Output the [X, Y] coordinate of the center of the cell containing the given text.  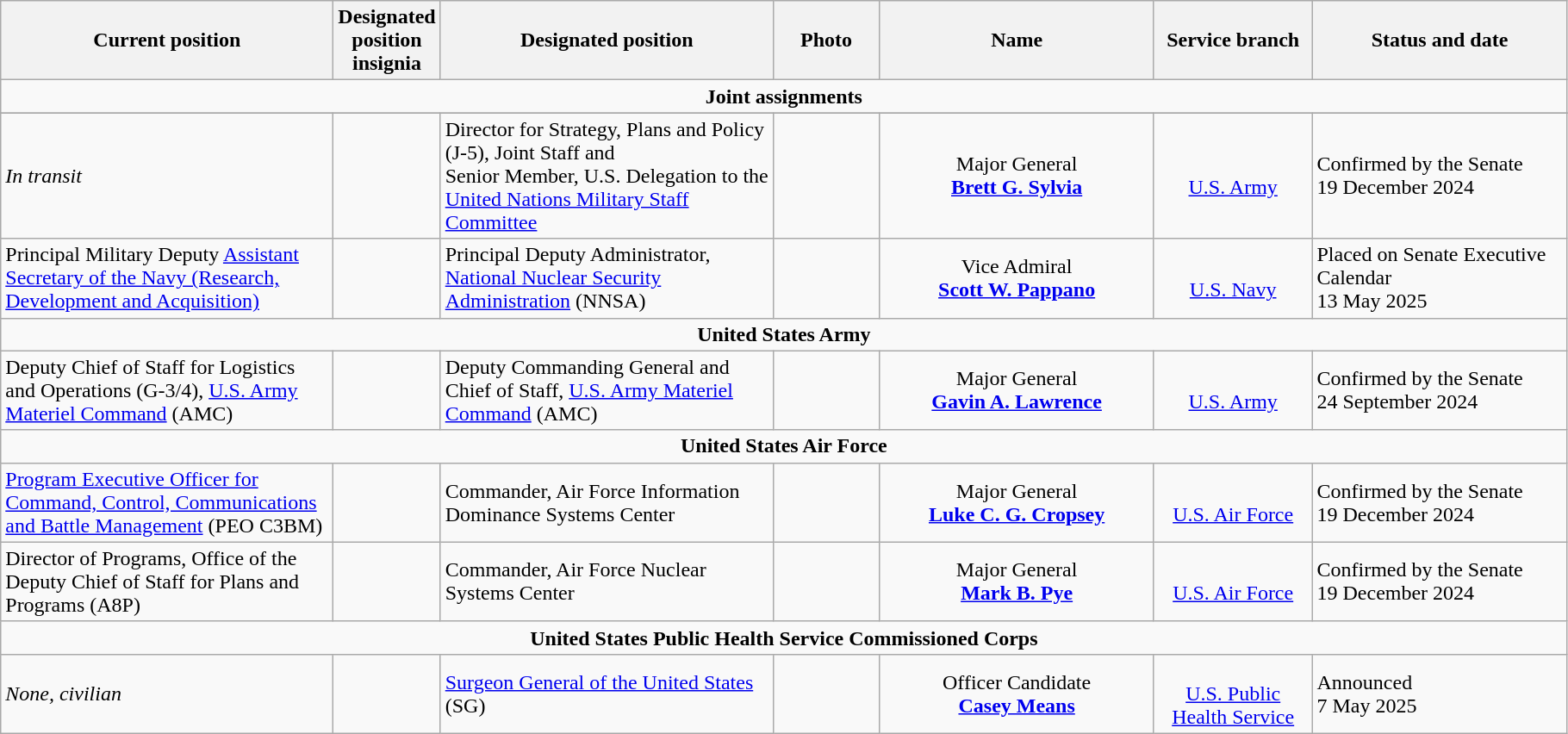
Designated position [607, 40]
Commander, Air Force Information Dominance Systems Center [607, 502]
Name [1017, 40]
United States Public Health Service Commissioned Corps [784, 638]
Status and date [1440, 40]
Major GeneralBrett G. Sylvia [1017, 176]
Joint assignments [784, 96]
Photo [826, 40]
United States Army [784, 334]
In transit [167, 176]
Deputy Commanding General and Chief of Staff, U.S. Army Materiel Command (AMC) [607, 390]
United States Air Force [784, 446]
Current position [167, 40]
Program Executive Officer for Command, Control, Communications and Battle Management (PEO C3BM) [167, 502]
Announced7 May 2025 [1440, 694]
Officer CandidateCasey Means [1017, 694]
Commander, Air Force Nuclear Systems Center [607, 582]
U.S. Public Health Service [1233, 694]
Deputy Chief of Staff for Logistics and Operations (G-3/4), U.S. Army Materiel Command (AMC) [167, 390]
Major GeneralMark B. Pye [1017, 582]
Vice AdmiralScott W. Pappano [1017, 278]
Major GeneralLuke C. G. Cropsey [1017, 502]
Major GeneralGavin A. Lawrence [1017, 390]
Principal Deputy Administrator, National Nuclear Security Administration (NNSA) [607, 278]
U.S. Navy [1233, 278]
Confirmed by the Senate24 September 2024 [1440, 390]
None, civilian [167, 694]
Designated position insignia [387, 40]
Service branch [1233, 40]
Director for Strategy, Plans and Policy (J-5), Joint Staff andSenior Member, U.S. Delegation to the United Nations Military Staff Committee [607, 176]
Director of Programs, Office of the Deputy Chief of Staff for Plans and Programs (A8P) [167, 582]
Principal Military Deputy Assistant Secretary of the Navy (Research, Development and Acquisition) [167, 278]
Placed on Senate Executive Calendar13 May 2025 [1440, 278]
Surgeon General of the United States (SG) [607, 694]
